Scan for the cell matching the given text and deliver its [x, y] coordinate at center. 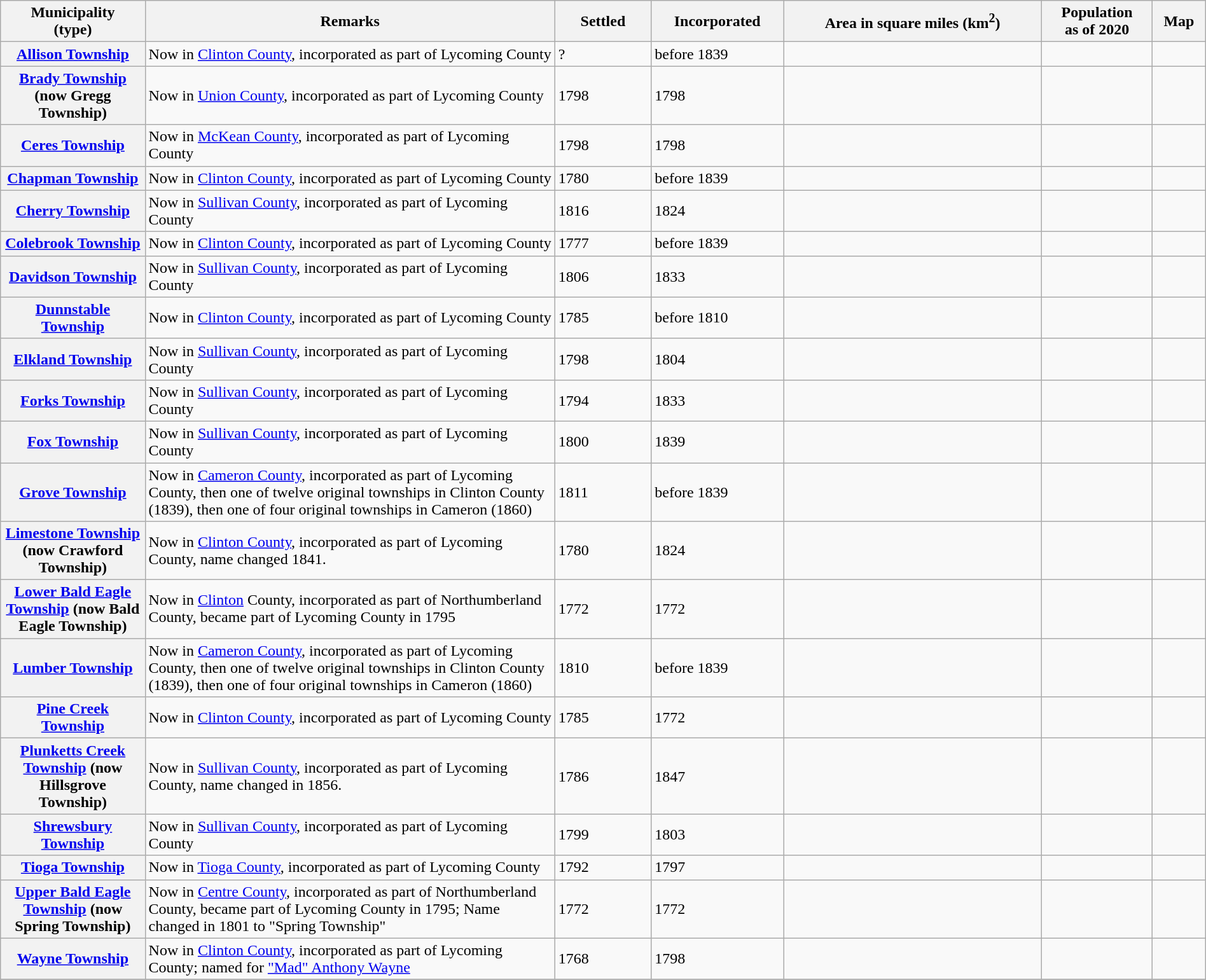
Now in Clinton County, incorporated as part of Lycoming County; named for "Mad" Anthony Wayne [350, 959]
Now in Sullivan County, incorporated as part of Lycoming County, name changed in 1856. [350, 776]
1799 [603, 834]
1803 [717, 834]
Wayne Township [73, 959]
Upper Bald Eagle Township (now Spring Township) [73, 909]
Area in square miles (km2) [913, 22]
Davidson Township [73, 276]
1811 [603, 492]
Dunnstable Township [73, 318]
1816 [603, 211]
1839 [717, 441]
Shrewsbury Township [73, 834]
Tioga Township [73, 867]
1777 [603, 244]
Now in Union County, incorporated as part of Lycoming County [350, 95]
1786 [603, 776]
1804 [717, 359]
Fox Township [73, 441]
Lower Bald Eagle Township (now Bald Eagle Township) [73, 609]
Municipality(type) [73, 22]
Remarks [350, 22]
Limestone Township (now Crawford Township) [73, 551]
Now in Clinton County, incorporated as part of Northumberland County, became part of Lycoming County in 1795 [350, 609]
Elkland Township [73, 359]
Colebrook Township [73, 244]
1810 [603, 668]
Chapman Township [73, 178]
Cherry Township [73, 211]
Map [1179, 22]
Settled [603, 22]
1847 [717, 776]
before 1810 [717, 318]
Brady Township (now Gregg Township) [73, 95]
Pine Creek Township [73, 717]
Allison Township [73, 54]
Grove Township [73, 492]
Now in Clinton County, incorporated as part of Lycoming County, name changed 1841. [350, 551]
Now in Tioga County, incorporated as part of Lycoming County [350, 867]
1792 [603, 867]
Plunketts Creek Township (now Hillsgrove Township) [73, 776]
1797 [717, 867]
Now in McKean County, incorporated as part of Lycoming County [350, 145]
Lumber Township [73, 668]
1794 [603, 401]
1800 [603, 441]
Forks Township [73, 401]
1806 [603, 276]
? [603, 54]
1768 [603, 959]
Population as of 2020 [1097, 22]
Incorporated [717, 22]
Ceres Township [73, 145]
